Extract the (x, y) coordinate from the center of the cell holding the provided text.  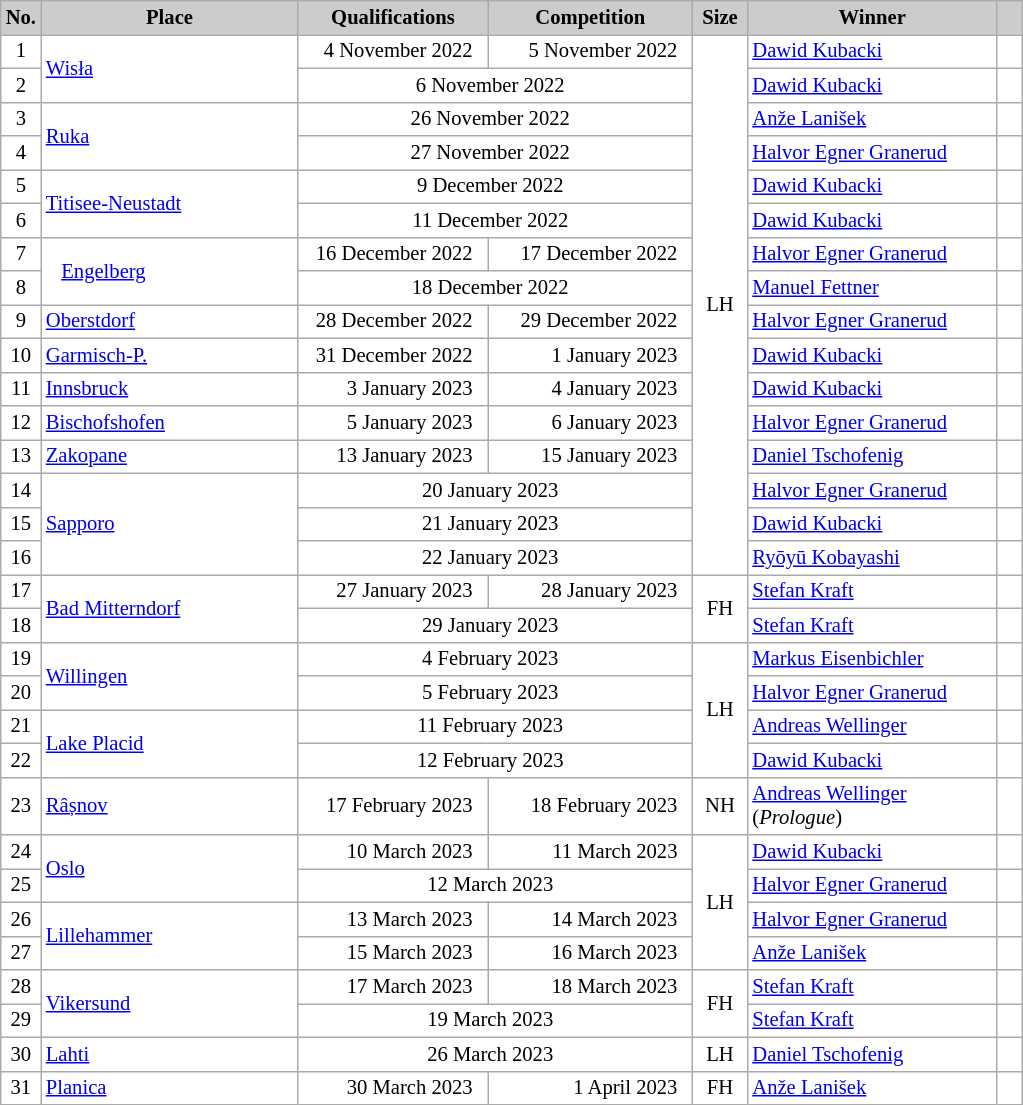
Winner (872, 17)
26 November 2022 (495, 119)
28 December 2022 (393, 321)
1 April 2023 (590, 1088)
4 (21, 153)
18 February 2023 (590, 806)
Garmisch-P. (170, 355)
28 (21, 987)
29 January 2023 (495, 625)
5 February 2023 (495, 693)
27 (21, 953)
13 (21, 456)
Oberstdorf (170, 321)
19 March 2023 (495, 1020)
14 (21, 490)
17 March 2023 (393, 987)
15 January 2023 (590, 456)
6 (21, 220)
Vikersund (170, 1004)
Engelberg (170, 271)
Willingen (170, 676)
4 January 2023 (590, 389)
22 (21, 760)
20 (21, 693)
Qualifications (393, 17)
Planica (170, 1088)
Lahti (170, 1054)
Titisee-Neustadt (170, 203)
15 (21, 524)
6 November 2022 (495, 85)
16 December 2022 (393, 254)
25 (21, 885)
3 January 2023 (393, 389)
7 (21, 254)
Markus Eisenbichler (872, 659)
23 (21, 806)
9 (21, 321)
13 January 2023 (393, 456)
Wisła (170, 68)
9 December 2022 (495, 186)
18 December 2022 (495, 287)
29 (21, 1020)
15 March 2023 (393, 953)
5 January 2023 (393, 423)
6 January 2023 (590, 423)
22 January 2023 (495, 557)
12 February 2023 (495, 760)
5 (21, 186)
11 March 2023 (590, 851)
2 (21, 85)
29 December 2022 (590, 321)
31 December 2022 (393, 355)
12 March 2023 (495, 885)
10 (21, 355)
11 December 2022 (495, 220)
11 February 2023 (495, 726)
Bad Mitterndorf (170, 608)
21 January 2023 (495, 524)
17 (21, 591)
20 January 2023 (495, 490)
13 March 2023 (393, 919)
Size (720, 17)
24 (21, 851)
27 November 2022 (495, 153)
Oslo (170, 868)
10 March 2023 (393, 851)
Lillehammer (170, 936)
16 March 2023 (590, 953)
26 March 2023 (495, 1054)
1 (21, 51)
No. (21, 17)
5 November 2022 (590, 51)
17 December 2022 (590, 254)
4 February 2023 (495, 659)
Sapporo (170, 524)
3 (21, 119)
Place (170, 17)
Ryōyū Kobayashi (872, 557)
NH (720, 806)
27 January 2023 (393, 591)
Innsbruck (170, 389)
Andreas Wellinger (872, 726)
Competition (590, 17)
Andreas Wellinger (Prologue) (872, 806)
1 January 2023 (590, 355)
31 (21, 1088)
12 (21, 423)
Lake Placid (170, 743)
Râșnov (170, 806)
18 (21, 625)
Manuel Fettner (872, 287)
18 March 2023 (590, 987)
17 February 2023 (393, 806)
28 January 2023 (590, 591)
30 (21, 1054)
14 March 2023 (590, 919)
11 (21, 389)
8 (21, 287)
30 March 2023 (393, 1088)
Zakopane (170, 456)
19 (21, 659)
Ruka (170, 136)
16 (21, 557)
4 November 2022 (393, 51)
26 (21, 919)
Bischofshofen (170, 423)
21 (21, 726)
